Return (X, Y) of the center of cell containing provided text 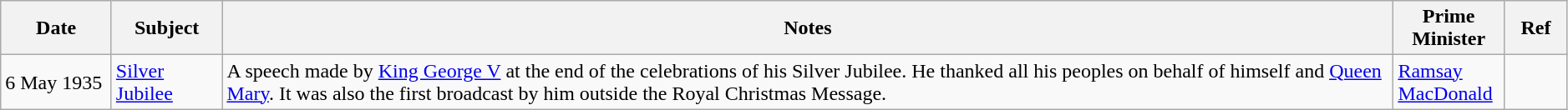
Ref (1535, 28)
6 May 1935 (57, 82)
Prime Minister (1449, 28)
Subject (167, 28)
Date (57, 28)
Ramsay MacDonald (1449, 82)
Silver Jubilee (167, 82)
Notes (808, 28)
